Return the [X, Y] coordinate for the center point of the cell that contains the specified text.  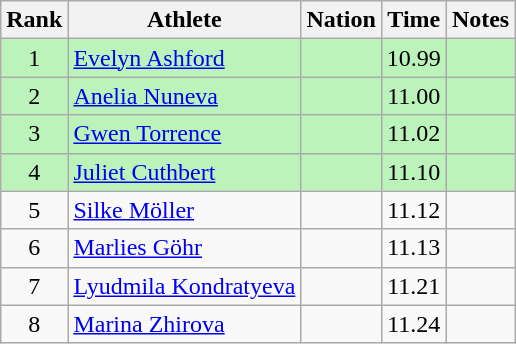
11.21 [414, 286]
Nation [341, 20]
Lyudmila Kondratyeva [184, 286]
11.00 [414, 96]
Silke Möller [184, 210]
4 [34, 172]
Anelia Nuneva [184, 96]
Time [414, 20]
10.99 [414, 58]
Athlete [184, 20]
8 [34, 324]
Marlies Göhr [184, 248]
3 [34, 134]
Gwen Torrence [184, 134]
Rank [34, 20]
6 [34, 248]
Evelyn Ashford [184, 58]
7 [34, 286]
Marina Zhirova [184, 324]
5 [34, 210]
11.10 [414, 172]
11.24 [414, 324]
11.12 [414, 210]
1 [34, 58]
2 [34, 96]
Notes [480, 20]
11.13 [414, 248]
Juliet Cuthbert [184, 172]
11.02 [414, 134]
